Return [x, y] of the center of cell containing provided text 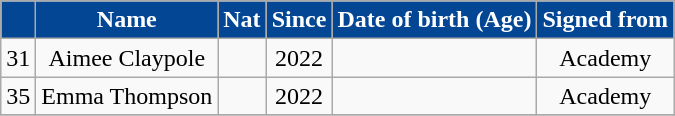
Date of birth (Age) [434, 20]
35 [18, 96]
Since [299, 20]
Emma Thompson [127, 96]
Signed from [606, 20]
31 [18, 58]
Name [127, 20]
Nat [242, 20]
Aimee Claypole [127, 58]
